Provide the [x, y] coordinate of the cell's center where the given text is located.  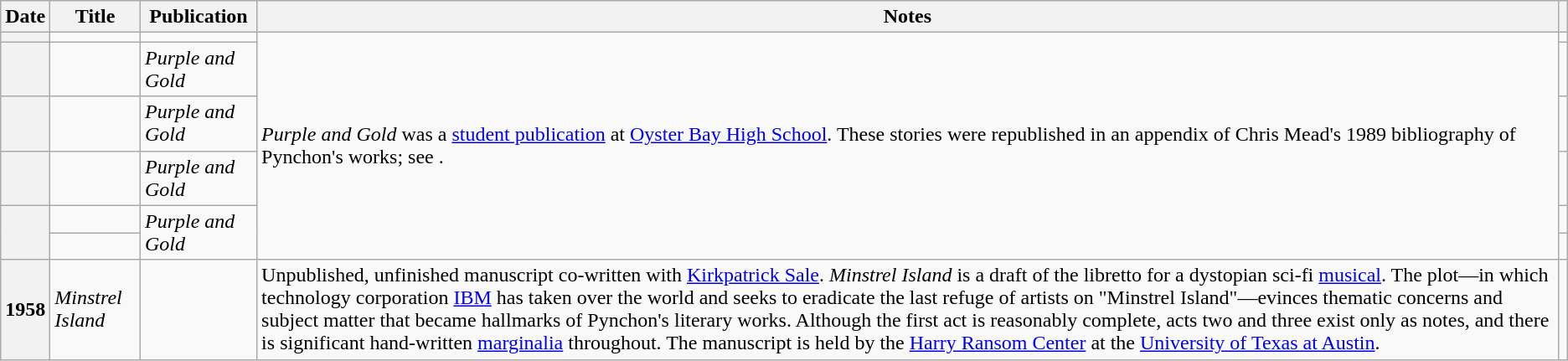
Title [95, 17]
Notes [908, 17]
1958 [25, 310]
Minstrel Island [95, 310]
Publication [198, 17]
Date [25, 17]
